Return [x, y] of the center of cell containing provided text 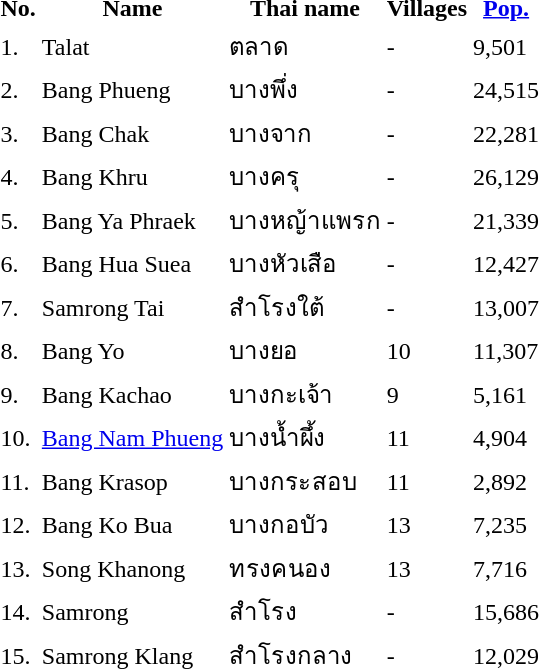
บางครุ [305, 176]
Samrong Tai [132, 307]
Song Khanong [132, 568]
Bang Chak [132, 133]
Bang Kachao [132, 394]
บางหญ้าแพรก [305, 220]
Bang Phueng [132, 90]
ทรงคนอง [305, 568]
Bang Ko Bua [132, 524]
บางยอ [305, 350]
สำโรงใต้ [305, 307]
Samrong [132, 612]
Bang Yo [132, 350]
Bang Nam Phueng [132, 438]
Bang Krasop [132, 481]
บางน้ำผึ้ง [305, 438]
Bang Khru [132, 176]
10 [426, 350]
บางหัวเสือ [305, 264]
Bang Hua Suea [132, 264]
บางกระสอบ [305, 481]
บางกะเจ้า [305, 394]
9 [426, 394]
Bang Ya Phraek [132, 220]
บางพึ่ง [305, 90]
บางจาก [305, 133]
สำโรง [305, 612]
ตลาด [305, 46]
Talat [132, 46]
บางกอบัว [305, 524]
